Determine the (x, y) coordinate at the center of the cell enclosing the given text.  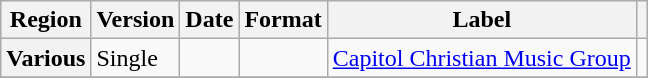
Single (136, 58)
Capitol Christian Music Group (482, 58)
Various (46, 58)
Format (283, 20)
Date (210, 20)
Version (136, 20)
Label (482, 20)
Region (46, 20)
